For the text-containing cell, return its midpoint in [x, y] coordinate format. 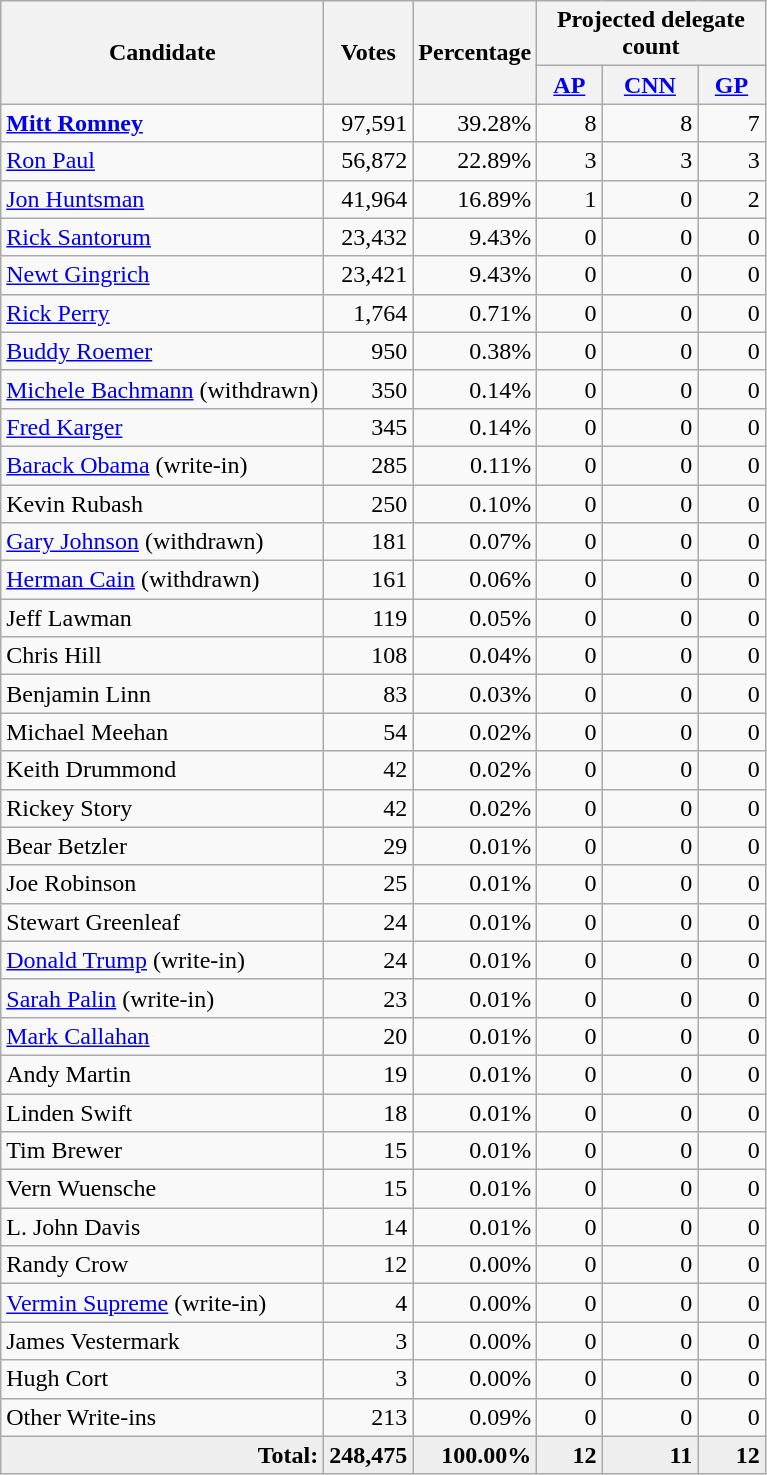
0.71% [475, 313]
Fred Karger [162, 427]
Mark Callahan [162, 1036]
Randy Crow [162, 1265]
Andy Martin [162, 1074]
56,872 [368, 161]
Candidate [162, 52]
Jeff Lawman [162, 618]
Vermin Supreme (write-in) [162, 1303]
Votes [368, 52]
41,964 [368, 199]
345 [368, 427]
23,421 [368, 275]
14 [368, 1227]
0.09% [475, 1417]
350 [368, 389]
GP [732, 85]
Newt Gingrich [162, 275]
0.10% [475, 503]
Michael Meehan [162, 732]
Stewart Greenleaf [162, 922]
1,764 [368, 313]
0.04% [475, 656]
AP [570, 85]
161 [368, 580]
Herman Cain (withdrawn) [162, 580]
20 [368, 1036]
100.00% [475, 1455]
181 [368, 542]
16.89% [475, 199]
Linden Swift [162, 1113]
248,475 [368, 1455]
108 [368, 656]
25 [368, 884]
285 [368, 465]
119 [368, 618]
Rick Santorum [162, 237]
29 [368, 846]
Gary Johnson (withdrawn) [162, 542]
Other Write-ins [162, 1417]
7 [732, 123]
Vern Wuensche [162, 1189]
Keith Drummond [162, 770]
Ron Paul [162, 161]
0.03% [475, 694]
4 [368, 1303]
97,591 [368, 123]
Total: [162, 1455]
Joe Robinson [162, 884]
Jon Huntsman [162, 199]
CNN [650, 85]
83 [368, 694]
Chris Hill [162, 656]
Benjamin Linn [162, 694]
Rick Perry [162, 313]
18 [368, 1113]
250 [368, 503]
22.89% [475, 161]
Hugh Cort [162, 1379]
11 [650, 1455]
Bear Betzler [162, 846]
Buddy Roemer [162, 351]
0.07% [475, 542]
Michele Bachmann (withdrawn) [162, 389]
Kevin Rubash [162, 503]
0.05% [475, 618]
L. John Davis [162, 1227]
0.38% [475, 351]
1 [570, 199]
0.11% [475, 465]
Mitt Romney [162, 123]
54 [368, 732]
Sarah Palin (write-in) [162, 998]
2 [732, 199]
Projected delegate count [652, 34]
Tim Brewer [162, 1151]
23 [368, 998]
Percentage [475, 52]
Rickey Story [162, 808]
39.28% [475, 123]
213 [368, 1417]
950 [368, 351]
Donald Trump (write-in) [162, 960]
23,432 [368, 237]
0.06% [475, 580]
19 [368, 1074]
Barack Obama (write-in) [162, 465]
James Vestermark [162, 1341]
